Find where the given text appears and provide that cell's center as (X, Y) coordinate. 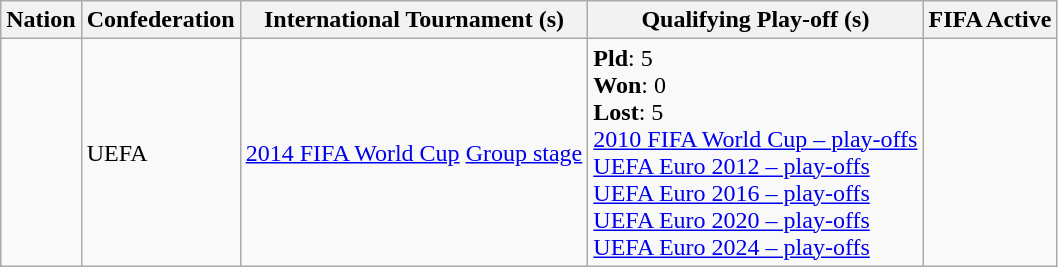
2014 FIFA World Cup Group stage (414, 152)
UEFA (160, 152)
Confederation (160, 20)
FIFA Active (990, 20)
Qualifying Play-off (s) (756, 20)
International Tournament (s) (414, 20)
Nation (41, 20)
